Detect which cell encompasses the target text, then output its (x, y) center coordinate. 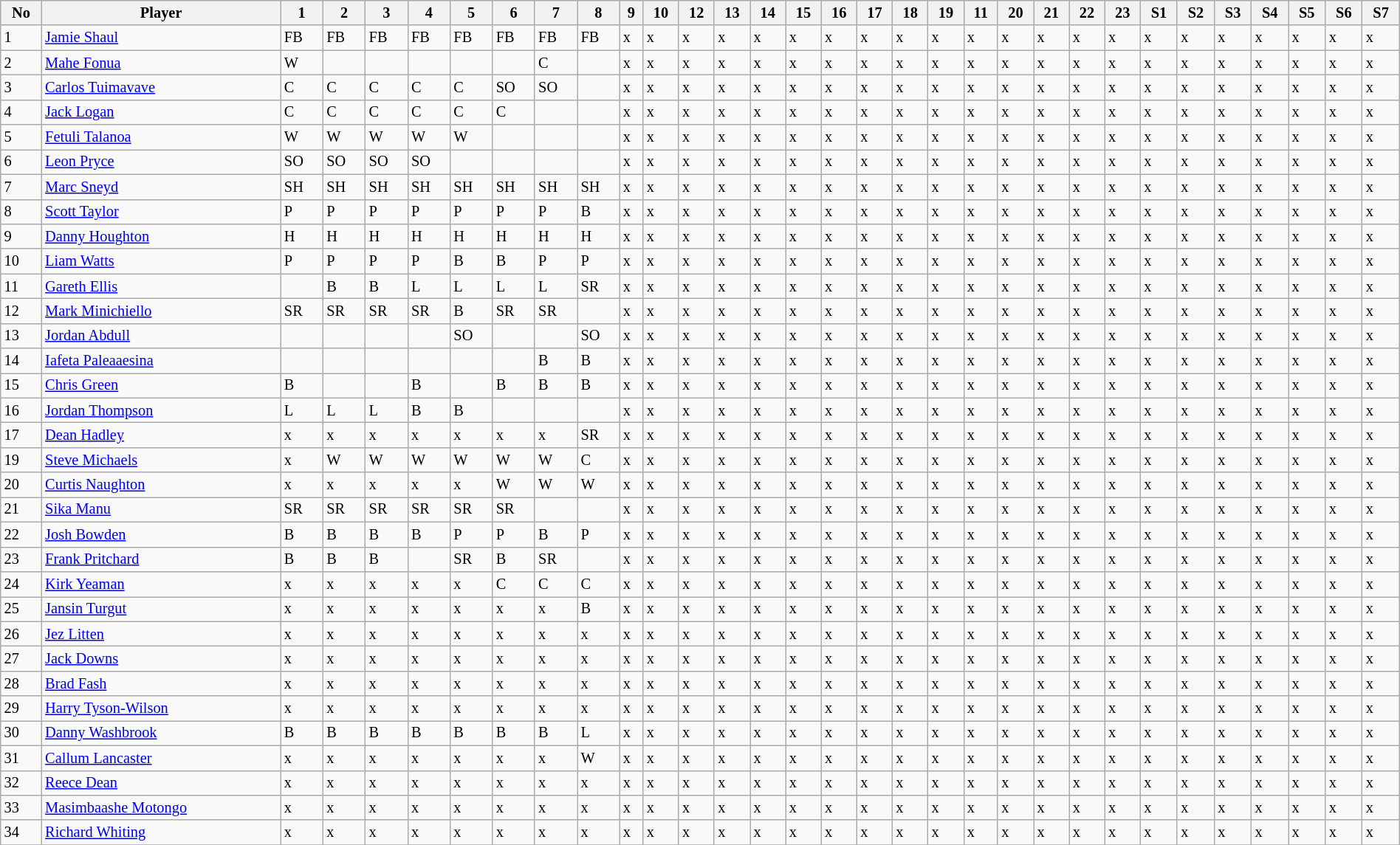
Reece Dean (161, 783)
Carlos Tuimavave (161, 87)
Harry Tyson-Wilson (161, 708)
32 (21, 783)
25 (21, 609)
S2 (1195, 13)
Player (161, 13)
28 (21, 683)
Jez Litten (161, 634)
Brad Fash (161, 683)
S4 (1270, 13)
Marc Sneyd (161, 187)
Gareth Ellis (161, 286)
Steve Michaels (161, 460)
26 (21, 634)
S6 (1344, 13)
Danny Houghton (161, 236)
Richard Whiting (161, 832)
Masimbaashe Motongo (161, 807)
Sika Manu (161, 509)
30 (21, 733)
Jordan Abdull (161, 336)
Leon Pryce (161, 162)
Jansin Turgut (161, 609)
18 (910, 13)
Liam Watts (161, 261)
29 (21, 708)
Jordan Thompson (161, 410)
Curtis Naughton (161, 485)
Danny Washbrook (161, 733)
Jamie Shaul (161, 38)
Kirk Yeaman (161, 584)
Fetuli Talanoa (161, 137)
Mark Minichiello (161, 311)
Mahe Fonua (161, 63)
S1 (1159, 13)
No (21, 13)
S7 (1381, 13)
27 (21, 658)
Iafeta Paleaaesina (161, 361)
S5 (1307, 13)
31 (21, 758)
33 (21, 807)
34 (21, 832)
Jack Logan (161, 112)
Frank Pritchard (161, 559)
S3 (1233, 13)
Callum Lancaster (161, 758)
Jack Downs (161, 658)
24 (21, 584)
Josh Bowden (161, 534)
Dean Hadley (161, 435)
Scott Taylor (161, 212)
Chris Green (161, 385)
